For the text-containing cell, return its midpoint in (x, y) coordinate format. 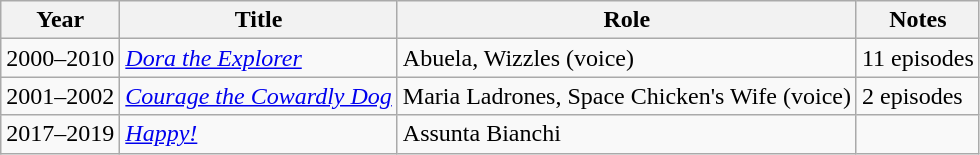
Abuela, Wizzles (voice) (626, 58)
Dora the Explorer (259, 58)
Title (259, 20)
Year (60, 20)
2017–2019 (60, 134)
Maria Ladrones, Space Chicken's Wife (voice) (626, 96)
11 episodes (918, 58)
Happy! (259, 134)
Courage the Cowardly Dog (259, 96)
Role (626, 20)
2000–2010 (60, 58)
Assunta Bianchi (626, 134)
Notes (918, 20)
2001–2002 (60, 96)
2 episodes (918, 96)
